Provide the (x, y) coordinate of the cell's center where the given text is located.  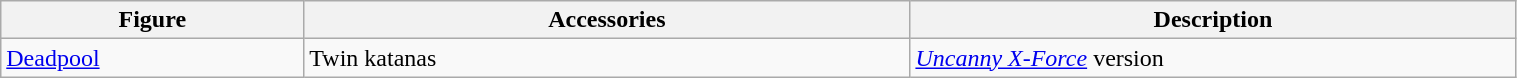
Twin katanas (607, 58)
Deadpool (152, 58)
Uncanny X-Force version (1213, 58)
Description (1213, 20)
Figure (152, 20)
Accessories (607, 20)
